Detect which cell encompasses the target text, then output its [X, Y] center coordinate. 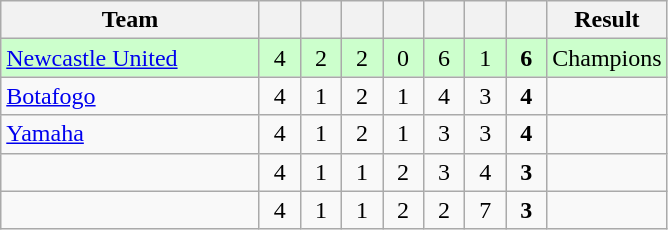
Yamaha [130, 134]
Champions [607, 58]
Result [607, 20]
7 [486, 210]
0 [402, 58]
Team [130, 20]
Botafogo [130, 96]
Newcastle United [130, 58]
